For the text-containing cell, return its midpoint in (X, Y) coordinate format. 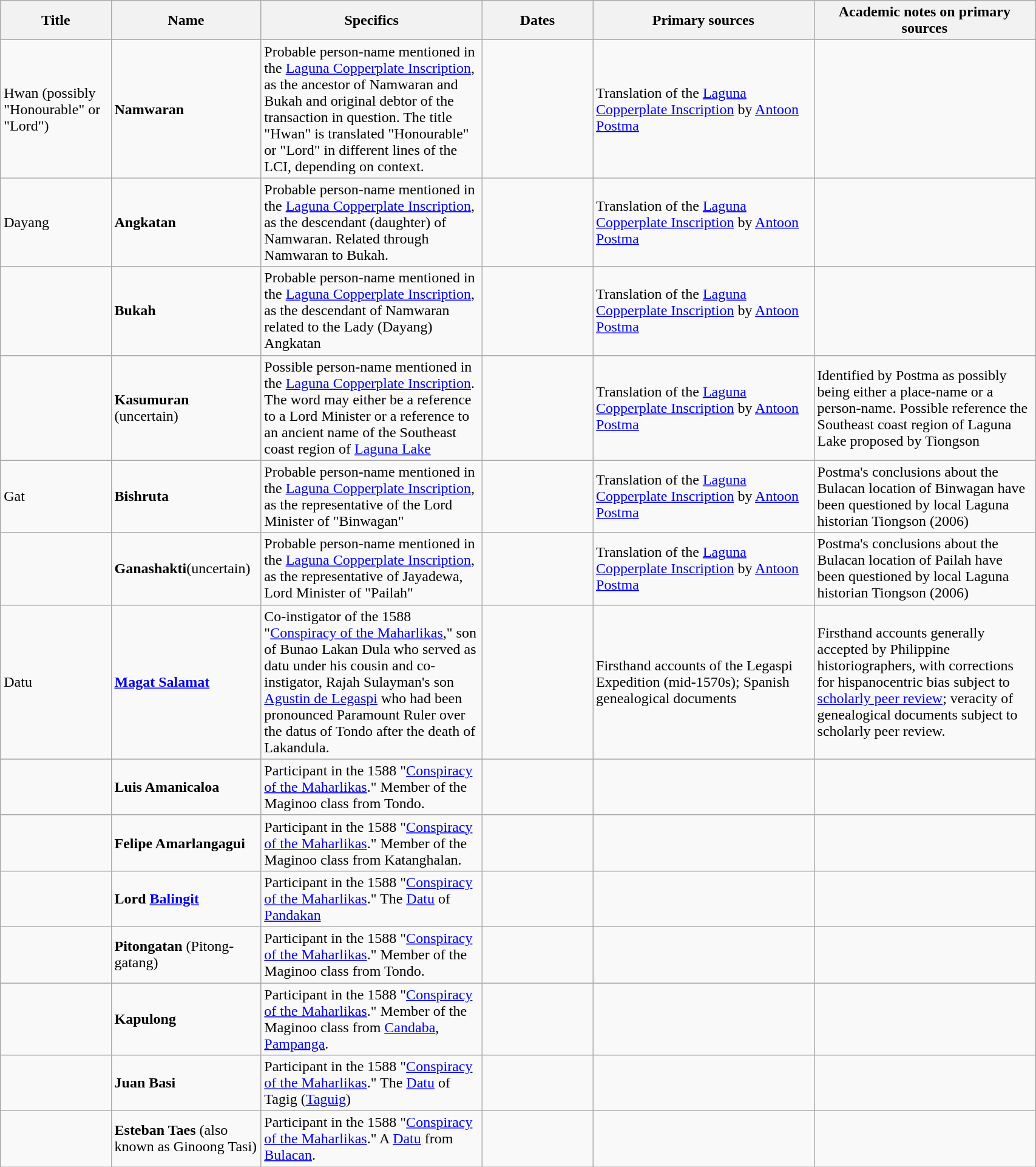
Bishruta (186, 497)
Primary sources (703, 21)
Specifics (371, 21)
Felipe Amarlangagui (186, 843)
Angkatan (186, 222)
Participant in the 1588 "Conspiracy of the Maharlikas." Member of the Maginoo class from Katanghalan. (371, 843)
Pitongatan (Pitong-gatang) (186, 954)
Luis Amanicaloa (186, 787)
Postma's conclusions about the Bulacan location of Pailah have been questioned by local Laguna historian Tiongson (2006) (925, 568)
Title (56, 21)
Namwaran (186, 109)
Probable person-name mentioned in the Laguna Copperplate Inscription, as the descendant (daughter) of Namwaran. Related through Namwaran to Bukah. (371, 222)
Participant in the 1588 "Conspiracy of the Maharlikas." The Datu of Pandakan (371, 899)
Probable person-name mentioned in the Laguna Copperplate Inscription, as the representative of Jayadewa, Lord Minister of "Pailah" (371, 568)
Participant in the 1588 "Conspiracy of the Maharlikas." A Datu from Bulacan. (371, 1139)
Juan Basi (186, 1083)
Magat Salamat (186, 682)
Datu (56, 682)
Bukah (186, 311)
Dates (537, 21)
Probable person-name mentioned in the Laguna Copperplate Inscription, as the descendant of Namwaran related to the Lady (Dayang) Angkatan (371, 311)
Lord Balingit (186, 899)
Name (186, 21)
Kasumuran (uncertain) (186, 408)
Firsthand accounts of the Legaspi Expedition (mid-1570s); Spanish genealogical documents (703, 682)
Probable person-name mentioned in the Laguna Copperplate Inscription, as the representative of the Lord Minister of "Binwagan" (371, 497)
Gat (56, 497)
Kapulong (186, 1019)
Participant in the 1588 "Conspiracy of the Maharlikas." Member of the Maginoo class from Candaba, Pampanga. (371, 1019)
Ganashakti(uncertain) (186, 568)
Hwan (possibly "Honourable" or "Lord") (56, 109)
Dayang (56, 222)
Academic notes on primary sources (925, 21)
Participant in the 1588 "Conspiracy of the Maharlikas." The Datu of Tagig (Taguig) (371, 1083)
Postma's conclusions about the Bulacan location of Binwagan have been questioned by local Laguna historian Tiongson (2006) (925, 497)
Esteban Taes (also known as Ginoong Tasi) (186, 1139)
